Locate the cell with the specified text and output its [x, y] center coordinate. 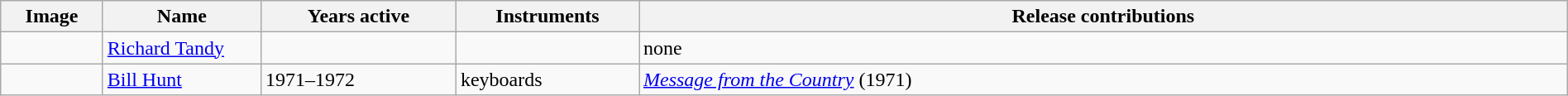
1971–1972 [358, 79]
Image [52, 17]
Instruments [547, 17]
none [1103, 48]
Bill Hunt [182, 79]
keyboards [547, 79]
Years active [358, 17]
Message from the Country (1971) [1103, 79]
Richard Tandy [182, 48]
Name [182, 17]
Release contributions [1103, 17]
